Return (x, y) of the center of cell containing provided text 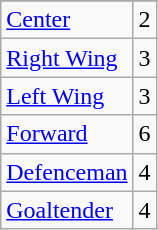
Forward (67, 134)
Left Wing (67, 96)
Center (67, 20)
Goaltender (67, 210)
Right Wing (67, 58)
6 (144, 134)
Defenceman (67, 172)
2 (144, 20)
